Output the (x, y) coordinate of the center of the cell containing the given text.  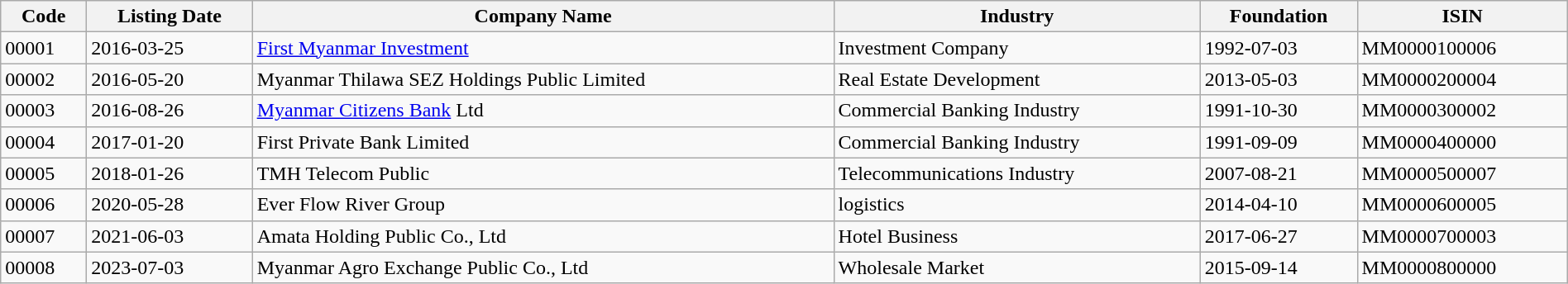
MM0000100006 (1462, 48)
1991-10-30 (1279, 111)
logistics (1017, 205)
First Myanmar Investment (543, 48)
Hotel Business (1017, 236)
Company Name (543, 17)
TMH Telecom Public (543, 173)
2014-04-10 (1279, 205)
MM0000800000 (1462, 267)
00003 (44, 111)
Real Estate Development (1017, 79)
First Private Bank Limited (543, 142)
Foundation (1279, 17)
2007-08-21 (1279, 173)
MM0000300002 (1462, 111)
2018-01-26 (170, 173)
2016-08-26 (170, 111)
Myanmar Citizens Bank Ltd (543, 111)
00002 (44, 79)
1991-09-09 (1279, 142)
Myanmar Thilawa SEZ Holdings Public Limited (543, 79)
Industry (1017, 17)
00008 (44, 267)
00004 (44, 142)
Ever Flow River Group (543, 205)
ISIN (1462, 17)
2017-06-27 (1279, 236)
2016-03-25 (170, 48)
00007 (44, 236)
Investment Company (1017, 48)
Wholesale Market (1017, 267)
MM0000200004 (1462, 79)
00005 (44, 173)
2013-05-03 (1279, 79)
00006 (44, 205)
2023-07-03 (170, 267)
Code (44, 17)
00001 (44, 48)
2017-01-20 (170, 142)
2015-09-14 (1279, 267)
Myanmar Agro Exchange Public Co., Ltd (543, 267)
1992-07-03 (1279, 48)
Amata Holding Public Co., Ltd (543, 236)
2016-05-20 (170, 79)
MM0000600005 (1462, 205)
MM0000400000 (1462, 142)
2020-05-28 (170, 205)
Listing Date (170, 17)
MM0000700003 (1462, 236)
Telecommunications Industry (1017, 173)
MM0000500007 (1462, 173)
2021-06-03 (170, 236)
